Return the (X, Y) coordinate for the center point of the cell that contains the specified text.  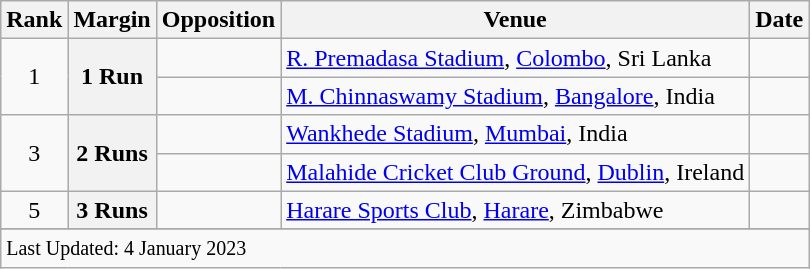
Last Updated: 4 January 2023 (405, 248)
1 (34, 77)
Harare Sports Club, Harare, Zimbabwe (516, 210)
1 Run (112, 77)
R. Premadasa Stadium, Colombo, Sri Lanka (516, 58)
3 Runs (112, 210)
Opposition (218, 20)
3 (34, 153)
5 (34, 210)
Venue (516, 20)
Malahide Cricket Club Ground, Dublin, Ireland (516, 172)
M. Chinnaswamy Stadium, Bangalore, India (516, 96)
Wankhede Stadium, Mumbai, India (516, 134)
Margin (112, 20)
Rank (34, 20)
Date (780, 20)
2 Runs (112, 153)
